Identify which cell holds the provided text, then report its (X, Y) central coordinate. 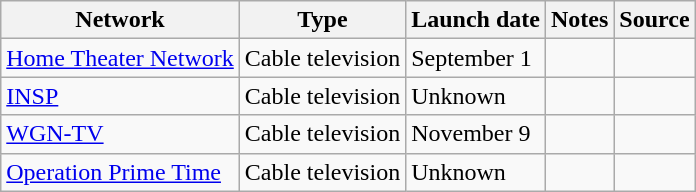
Operation Prime Time (120, 172)
WGN-TV (120, 134)
September 1 (476, 58)
Home Theater Network (120, 58)
Launch date (476, 20)
Notes (579, 20)
INSP (120, 96)
Network (120, 20)
November 9 (476, 134)
Source (654, 20)
Type (322, 20)
